Determine the (x, y) coordinate at the center of the cell enclosing the given text.  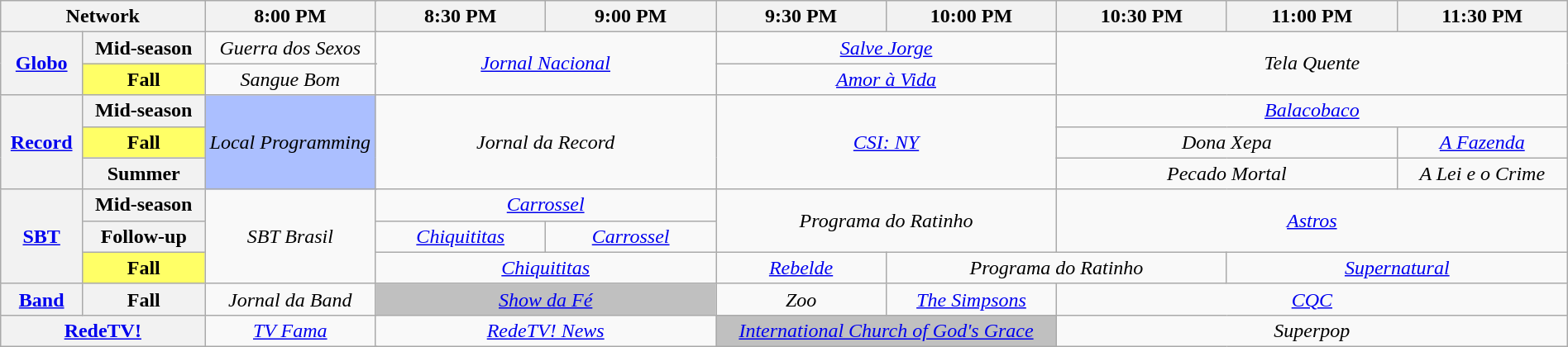
A Fazenda (1482, 142)
Summer (144, 173)
Network (103, 17)
The Simpsons (972, 299)
10:30 PM (1141, 17)
Record (41, 142)
11:00 PM (1312, 17)
Pecado Mortal (1226, 173)
Amor à Vida (887, 79)
Balacobaco (1312, 111)
SBT Brasil (290, 236)
Globo (41, 64)
10:00 PM (972, 17)
Salve Jorge (887, 48)
RedeTV! (103, 330)
RedeTV! News (546, 330)
Show da Fé (546, 299)
Supernatural (1397, 268)
A Lei e o Crime (1482, 173)
9:00 PM (631, 17)
8:00 PM (290, 17)
9:30 PM (801, 17)
Tela Quente (1312, 64)
SBT (41, 236)
Rebelde (801, 268)
Band (41, 299)
11:30 PM (1482, 17)
8:30 PM (461, 17)
Jornal Nacional (546, 64)
International Church of God's Grace (887, 330)
Superpop (1312, 330)
Jornal da Band (290, 299)
TV Fama (290, 330)
CSI: NY (887, 142)
Dona Xepa (1226, 142)
Zoo (801, 299)
Astros (1312, 221)
CQC (1312, 299)
Jornal da Record (546, 142)
Sangue Bom (290, 79)
Guerra dos Sexos (290, 48)
Local Programming (290, 142)
Follow-up (144, 236)
